Output the [x, y] coordinate of the center of the cell containing the given text.  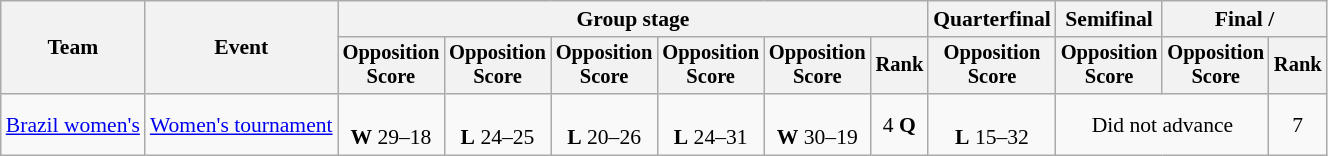
7 [1298, 124]
L 24–25 [498, 124]
Women's tournament [242, 124]
W 30–19 [818, 124]
Event [242, 48]
Team [73, 48]
Semifinal [1110, 19]
L 20–26 [604, 124]
L 24–31 [710, 124]
4 Q [900, 124]
Brazil women's [73, 124]
Quarterfinal [992, 19]
Final / [1244, 19]
W 29–18 [392, 124]
L 15–32 [992, 124]
Did not advance [1162, 124]
Group stage [634, 19]
